Locate the cell with the specified text and output its [x, y] center coordinate. 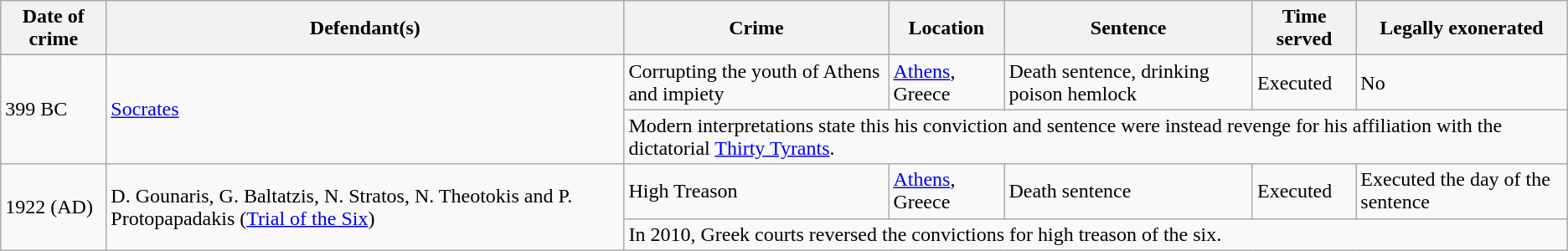
In 2010, Greek courts reversed the convictions for high treason of the six. [1096, 234]
Legally exonerated [1462, 28]
Sentence [1129, 28]
Death sentence, drinking poison hemlock [1129, 82]
Defendant(s) [365, 28]
Modern interpretations state this his conviction and sentence were instead revenge for his affiliation with the dictatorial Thirty Tyrants. [1096, 137]
High Treason [756, 191]
No [1462, 82]
Death sentence [1129, 191]
Date of crime [54, 28]
Executed the day of the sentence [1462, 191]
399 BC [54, 110]
Time served [1303, 28]
Location [946, 28]
1922 (AD) [54, 207]
Corrupting the youth of Athens and impiety [756, 82]
Crime [756, 28]
D. Gounaris, G. Baltatzis, N. Stratos, N. Theotokis and P. Protopapadakis (Trial of the Six) [365, 207]
Socrates [365, 110]
